Determine the (x, y) coordinate at the center of the cell enclosing the given text.  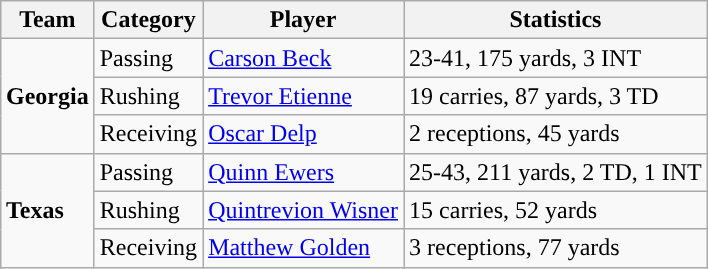
23-41, 175 yards, 3 INT (556, 58)
Category (148, 20)
19 carries, 87 yards, 3 TD (556, 96)
Oscar Delp (304, 134)
2 receptions, 45 yards (556, 134)
Trevor Etienne (304, 96)
Player (304, 20)
Quinn Ewers (304, 172)
3 receptions, 77 yards (556, 248)
25-43, 211 yards, 2 TD, 1 INT (556, 172)
Statistics (556, 20)
Matthew Golden (304, 248)
Texas (48, 210)
15 carries, 52 yards (556, 210)
Carson Beck (304, 58)
Quintrevion Wisner (304, 210)
Team (48, 20)
Georgia (48, 96)
